Determine the [x, y] coordinate at the center of the cell enclosing the given text.  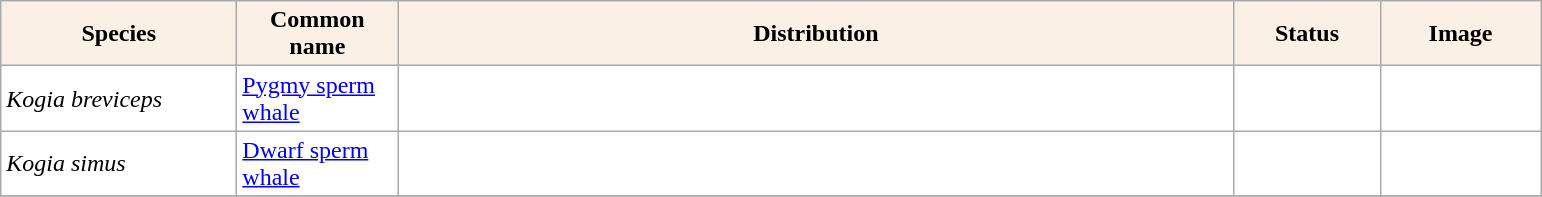
Kogia simus [119, 164]
Species [119, 34]
Kogia breviceps [119, 98]
Dwarf sperm whale [318, 164]
Distribution [816, 34]
Common name [318, 34]
Pygmy sperm whale [318, 98]
Image [1460, 34]
Status [1307, 34]
